Search for the cell housing the specified text and yield its (X, Y) center coordinate. 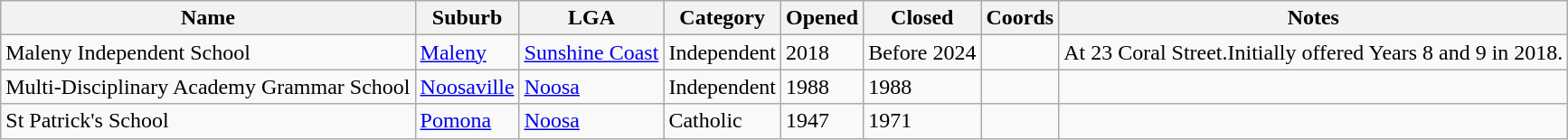
Suburb (467, 18)
Maleny (467, 52)
1971 (922, 121)
Noosaville (467, 87)
Category (723, 18)
St Patrick's School (208, 121)
Maleny Independent School (208, 52)
2018 (823, 52)
Sunshine Coast (591, 52)
Multi-Disciplinary Academy Grammar School (208, 87)
Coords (1020, 18)
LGA (591, 18)
Closed (922, 18)
Name (208, 18)
Before 2024 (922, 52)
Catholic (723, 121)
Notes (1313, 18)
Opened (823, 18)
At 23 Coral Street.Initially offered Years 8 and 9 in 2018. (1313, 52)
Pomona (467, 121)
1947 (823, 121)
